Extract the [x, y] coordinate from the center of the cell holding the provided text.  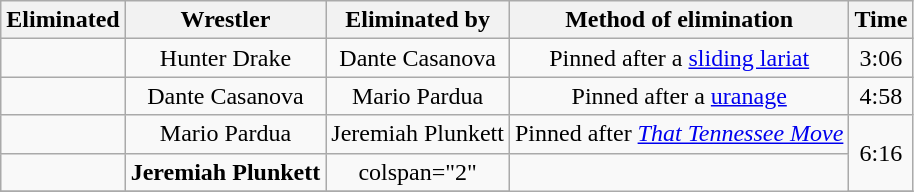
Time [881, 20]
3:06 [881, 58]
Wrestler [226, 20]
4:58 [881, 96]
colspan="2" [418, 172]
Pinned after a uranage [678, 96]
Pinned after That Tennessee Move [678, 134]
6:16 [881, 153]
Eliminated by [418, 20]
Pinned after a sliding lariat [678, 58]
Method of elimination [678, 20]
Hunter Drake [226, 58]
Eliminated [63, 20]
